Scan for the cell matching the given text and deliver its [X, Y] coordinate at center. 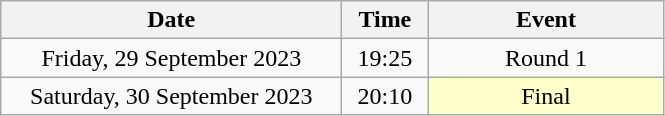
19:25 [385, 58]
Event [546, 20]
Friday, 29 September 2023 [172, 58]
Round 1 [546, 58]
Time [385, 20]
Saturday, 30 September 2023 [172, 96]
20:10 [385, 96]
Final [546, 96]
Date [172, 20]
